Extract the [X, Y] coordinate from the center of the cell holding the provided text.  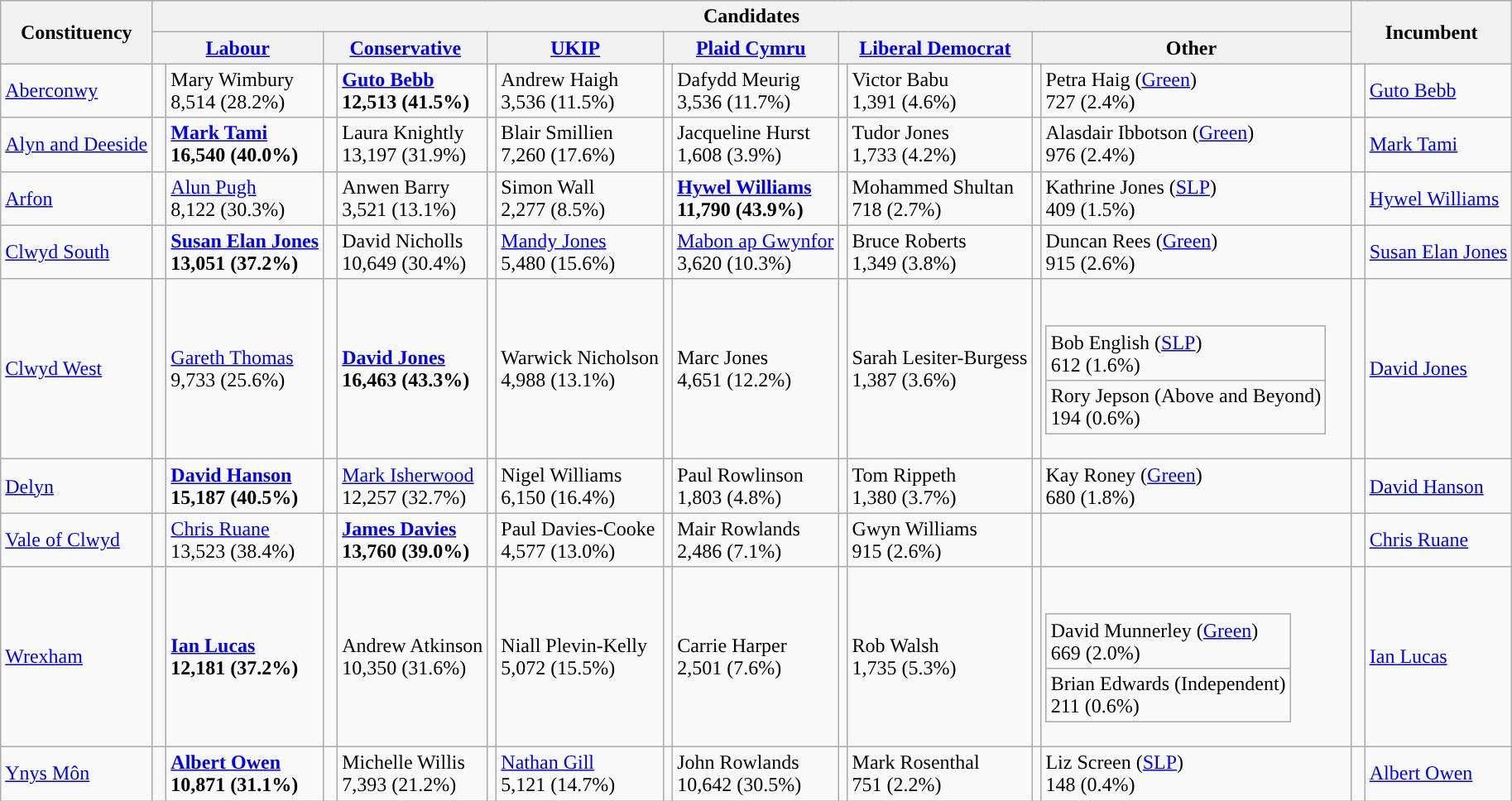
Bruce Roberts1,349 (3.8%) [940, 252]
Brian Edwards (Independent)211 (0.6%) [1169, 695]
Constituency [76, 32]
Nigel Williams6,150 (16.4%) [580, 487]
Paul Davies-Cooke4,577 (13.0%) [580, 540]
David Jones [1438, 369]
Kay Roney (Green)680 (1.8%) [1196, 487]
Petra Haig (Green)727 (2.4%) [1196, 91]
Bob English (SLP)612 (1.6%) Rory Jepson (Above and Beyond)194 (0.6%) [1196, 369]
Hywel Williams [1438, 199]
Rob Walsh1,735 (5.3%) [940, 657]
Liberal Democrat [935, 48]
Wrexham [76, 657]
Incumbent [1432, 32]
Paul Rowlinson1,803 (4.8%) [756, 487]
Guto Bebb12,513 (41.5%) [412, 91]
David Nicholls10,649 (30.4%) [412, 252]
Susan Elan Jones [1438, 252]
Candidates [751, 17]
Labour [238, 48]
Chris Ruane13,523 (38.4%) [245, 540]
Bob English (SLP)612 (1.6%) [1186, 353]
David Munnerley (Green)669 (2.0%) [1169, 640]
Tom Rippeth1,380 (3.7%) [940, 487]
Victor Babu1,391 (4.6%) [940, 91]
Mark Rosenthal751 (2.2%) [940, 775]
Gwyn Williams915 (2.6%) [940, 540]
Simon Wall2,277 (8.5%) [580, 199]
Andrew Haigh3,536 (11.5%) [580, 91]
Guto Bebb [1438, 91]
Mark Isherwood12,257 (32.7%) [412, 487]
Vale of Clwyd [76, 540]
Ynys Môn [76, 775]
Conservative [406, 48]
Mandy Jones5,480 (15.6%) [580, 252]
Gareth Thomas9,733 (25.6%) [245, 369]
John Rowlands10,642 (30.5%) [756, 775]
Marc Jones4,651 (12.2%) [756, 369]
Michelle Willis7,393 (21.2%) [412, 775]
Anwen Barry3,521 (13.1%) [412, 199]
David Jones16,463 (43.3%) [412, 369]
Laura Knightly13,197 (31.9%) [412, 144]
Warwick Nicholson4,988 (13.1%) [580, 369]
Albert Owen [1438, 775]
David Hanson [1438, 487]
Jacqueline Hurst1,608 (3.9%) [756, 144]
Alun Pugh8,122 (30.3%) [245, 199]
Susan Elan Jones13,051 (37.2%) [245, 252]
Rory Jepson (Above and Beyond)194 (0.6%) [1186, 407]
Niall Plevin-Kelly5,072 (15.5%) [580, 657]
Clwyd South [76, 252]
Blair Smillien7,260 (17.6%) [580, 144]
Aberconwy [76, 91]
Alasdair Ibbotson (Green)976 (2.4%) [1196, 144]
Dafydd Meurig3,536 (11.7%) [756, 91]
Clwyd West [76, 369]
Tudor Jones1,733 (4.2%) [940, 144]
David Munnerley (Green)669 (2.0%) Brian Edwards (Independent)211 (0.6%) [1196, 657]
Ian Lucas12,181 (37.2%) [245, 657]
Mark Tami [1438, 144]
Delyn [76, 487]
James Davies13,760 (39.0%) [412, 540]
David Hanson15,187 (40.5%) [245, 487]
Mabon ap Gwynfor3,620 (10.3%) [756, 252]
Albert Owen10,871 (31.1%) [245, 775]
Ian Lucas [1438, 657]
Hywel Williams11,790 (43.9%) [756, 199]
Andrew Atkinson10,350 (31.6%) [412, 657]
Plaid Cymru [751, 48]
Arfon [76, 199]
Chris Ruane [1438, 540]
UKIP [576, 48]
Liz Screen (SLP)148 (0.4%) [1196, 775]
Mohammed Shultan718 (2.7%) [940, 199]
Mark Tami16,540 (40.0%) [245, 144]
Kathrine Jones (SLP)409 (1.5%) [1196, 199]
Carrie Harper2,501 (7.6%) [756, 657]
Sarah Lesiter-Burgess1,387 (3.6%) [940, 369]
Mair Rowlands2,486 (7.1%) [756, 540]
Nathan Gill5,121 (14.7%) [580, 775]
Alyn and Deeside [76, 144]
Mary Wimbury8,514 (28.2%) [245, 91]
Other [1192, 48]
Duncan Rees (Green)915 (2.6%) [1196, 252]
